Identify which cell holds the provided text, then report its [X, Y] central coordinate. 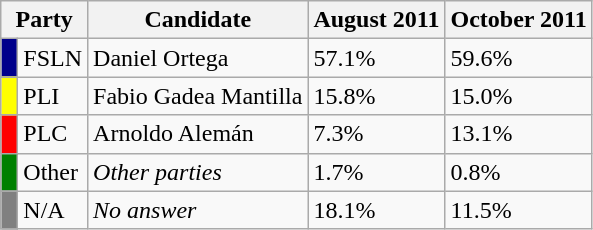
Other parties [198, 172]
57.1% [376, 58]
1.7% [376, 172]
PLC [53, 134]
Other [53, 172]
11.5% [518, 210]
18.1% [376, 210]
Fabio Gadea Mantilla [198, 96]
FSLN [53, 58]
PLI [53, 96]
October 2011 [518, 20]
0.8% [518, 172]
Party [44, 20]
7.3% [376, 134]
Daniel Ortega [198, 58]
Candidate [198, 20]
15.8% [376, 96]
August 2011 [376, 20]
No answer [198, 210]
59.6% [518, 58]
Arnoldo Alemán [198, 134]
N/A [53, 210]
13.1% [518, 134]
15.0% [518, 96]
